Scan for the cell matching the given text and deliver its [x, y] coordinate at center. 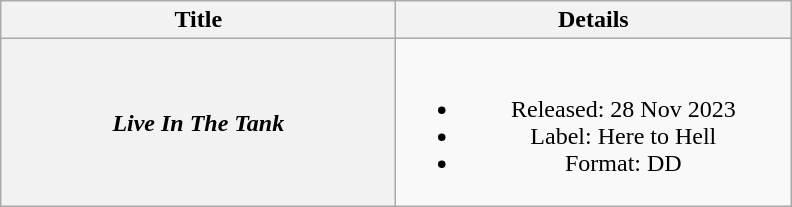
Details [594, 20]
Released: 28 Nov 2023 Label: Here to Hell Format: DD [594, 122]
Live In The Tank [198, 122]
Title [198, 20]
